Output the [X, Y] coordinate of the center of the cell containing the given text.  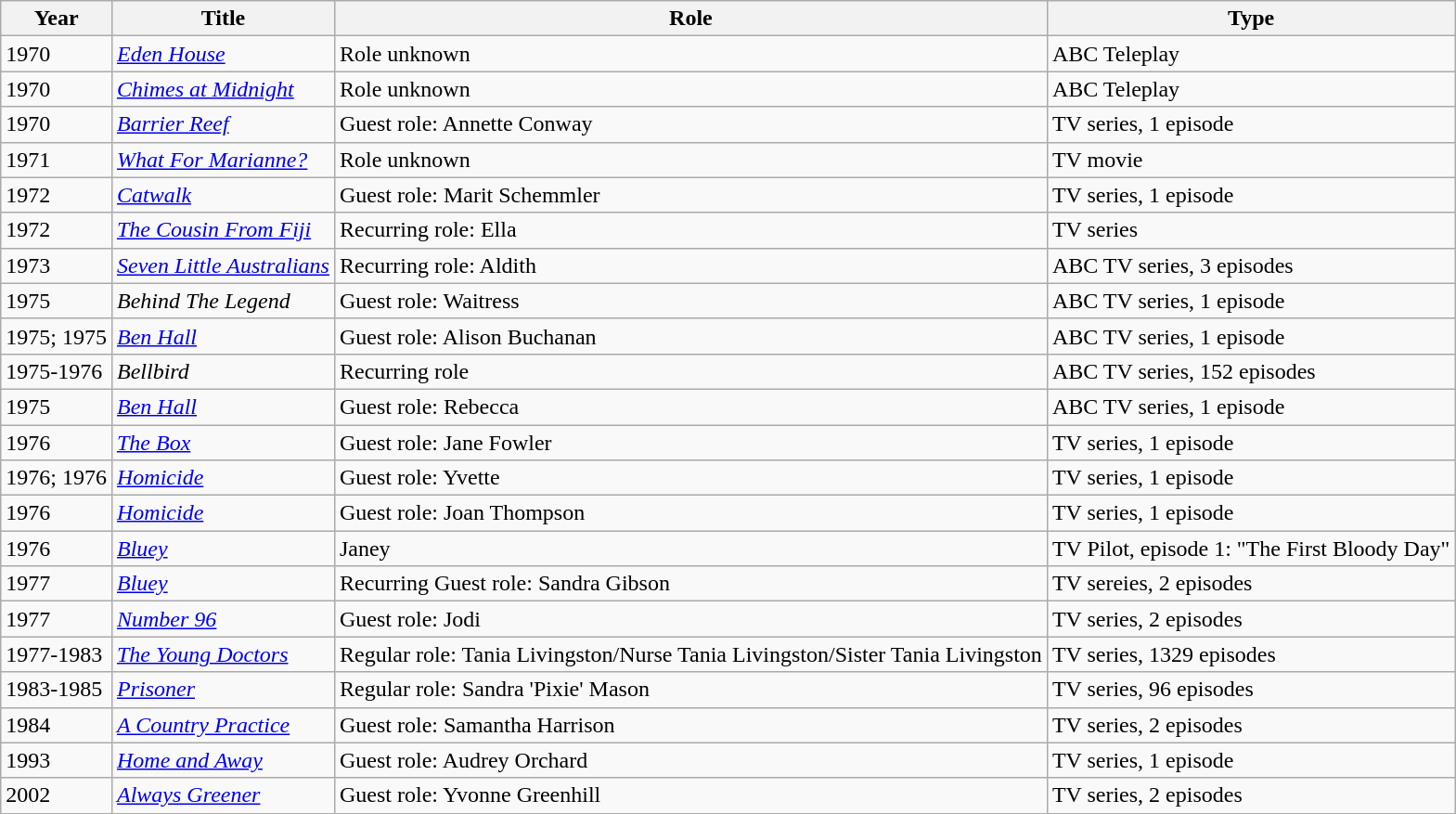
Guest role: Alison Buchanan [690, 336]
1971 [57, 160]
1976; 1976 [57, 478]
A Country Practice [223, 725]
Guest role: Audrey Orchard [690, 760]
The Young Doctors [223, 654]
ABC TV series, 3 episodes [1251, 265]
Catwalk [223, 195]
TV Pilot, episode 1: "The First Bloody Day" [1251, 549]
1977-1983 [57, 654]
Recurring role: Aldith [690, 265]
ABC TV series, 152 episodes [1251, 371]
Guest role: Jane Fowler [690, 443]
Janey [690, 549]
Guest role: Marit Schemmler [690, 195]
1975-1976 [57, 371]
1975; 1975 [57, 336]
Regular role: Sandra 'Pixie' Mason [690, 690]
Recurring role [690, 371]
TV movie [1251, 160]
Seven Little Australians [223, 265]
Title [223, 19]
Recurring role: Ella [690, 230]
Guest role: Joan Thompson [690, 513]
Role [690, 19]
Prisoner [223, 690]
Guest role: Jodi [690, 619]
The Cousin From Fiji [223, 230]
TV series, 1329 episodes [1251, 654]
Bellbird [223, 371]
Guest role: Yvette [690, 478]
Always Greener [223, 795]
TV series [1251, 230]
Chimes at Midnight [223, 89]
Barrier Reef [223, 124]
2002 [57, 795]
The Box [223, 443]
Regular role: Tania Livingston/Nurse Tania Livingston/Sister Tania Livingston [690, 654]
Year [57, 19]
Guest role: Annette Conway [690, 124]
1973 [57, 265]
TV series, 96 episodes [1251, 690]
Guest role: Samantha Harrison [690, 725]
Guest role: Waitress [690, 301]
1993 [57, 760]
Guest role: Rebecca [690, 407]
Behind The Legend [223, 301]
1983-1985 [57, 690]
Eden House [223, 54]
Number 96 [223, 619]
Type [1251, 19]
Recurring Guest role: Sandra Gibson [690, 584]
Guest role: Yvonne Greenhill [690, 795]
What For Marianne? [223, 160]
TV sereies, 2 episodes [1251, 584]
Home and Away [223, 760]
1984 [57, 725]
